Output the (x, y) coordinate of the center of the cell containing the given text.  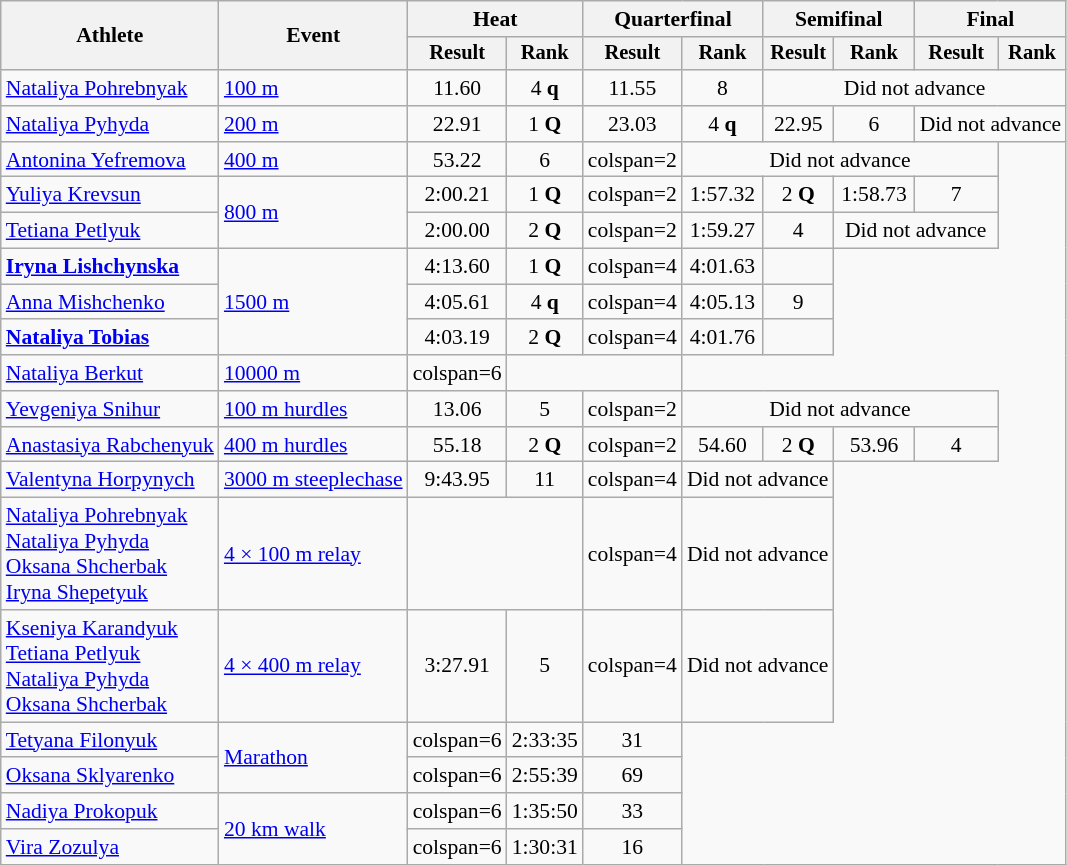
Yevgeniya Snihur (110, 409)
31 (632, 740)
1:35:50 (545, 811)
800 m (314, 212)
69 (632, 776)
22.91 (458, 124)
4:05.61 (458, 302)
4:13.60 (458, 267)
100 m hurdles (314, 409)
1:57.32 (722, 195)
55.18 (458, 445)
Final (991, 19)
13.06 (458, 409)
10000 m (314, 373)
11.60 (458, 88)
Nadiya Prokopuk (110, 811)
9 (798, 302)
Nataliya Berkut (110, 373)
400 m (314, 160)
Antonina Yefremova (110, 160)
1500 m (314, 302)
8 (722, 88)
33 (632, 811)
4:01.63 (722, 267)
1:59.27 (722, 231)
Quarterfinal (673, 19)
Kseniya Karandyuk Tetiana PetlyukNataliya PyhydaOksana Shcherbak (110, 666)
Valentyna Horpynych (110, 480)
2:55:39 (545, 776)
22.95 (798, 124)
Iryna Lishchynska (110, 267)
2:00.21 (458, 195)
54.60 (722, 445)
Tetyana Filonyuk (110, 740)
3000 m steeplechase (314, 480)
Nataliya PohrebnyakNataliya PyhydaOksana ShcherbakIryna Shepetyuk (110, 554)
Yuliya Krevsun (110, 195)
Nataliya Pohrebnyak (110, 88)
Nataliya Tobias (110, 338)
4 × 400 m relay (314, 666)
1:30:31 (545, 847)
400 m hurdles (314, 445)
Anna Mishchenko (110, 302)
3:27.91 (458, 666)
4:03.19 (458, 338)
Semifinal (839, 19)
23.03 (632, 124)
Athlete (110, 36)
53.22 (458, 160)
2:33:35 (545, 740)
Heat (496, 19)
11.55 (632, 88)
Oksana Sklyarenko (110, 776)
Marathon (314, 758)
9:43.95 (458, 480)
Event (314, 36)
Nataliya Pyhyda (110, 124)
2:00.00 (458, 231)
11 (545, 480)
4 × 100 m relay (314, 554)
4:05.13 (722, 302)
4:01.76 (722, 338)
7 (956, 195)
Anastasiya Rabchenyuk (110, 445)
1:58.73 (874, 195)
16 (632, 847)
200 m (314, 124)
53.96 (874, 445)
Vira Zozulya (110, 847)
100 m (314, 88)
Tetiana Petlyuk (110, 231)
20 km walk (314, 828)
